From the cell containing the given text, extract its center point as (x, y) coordinate. 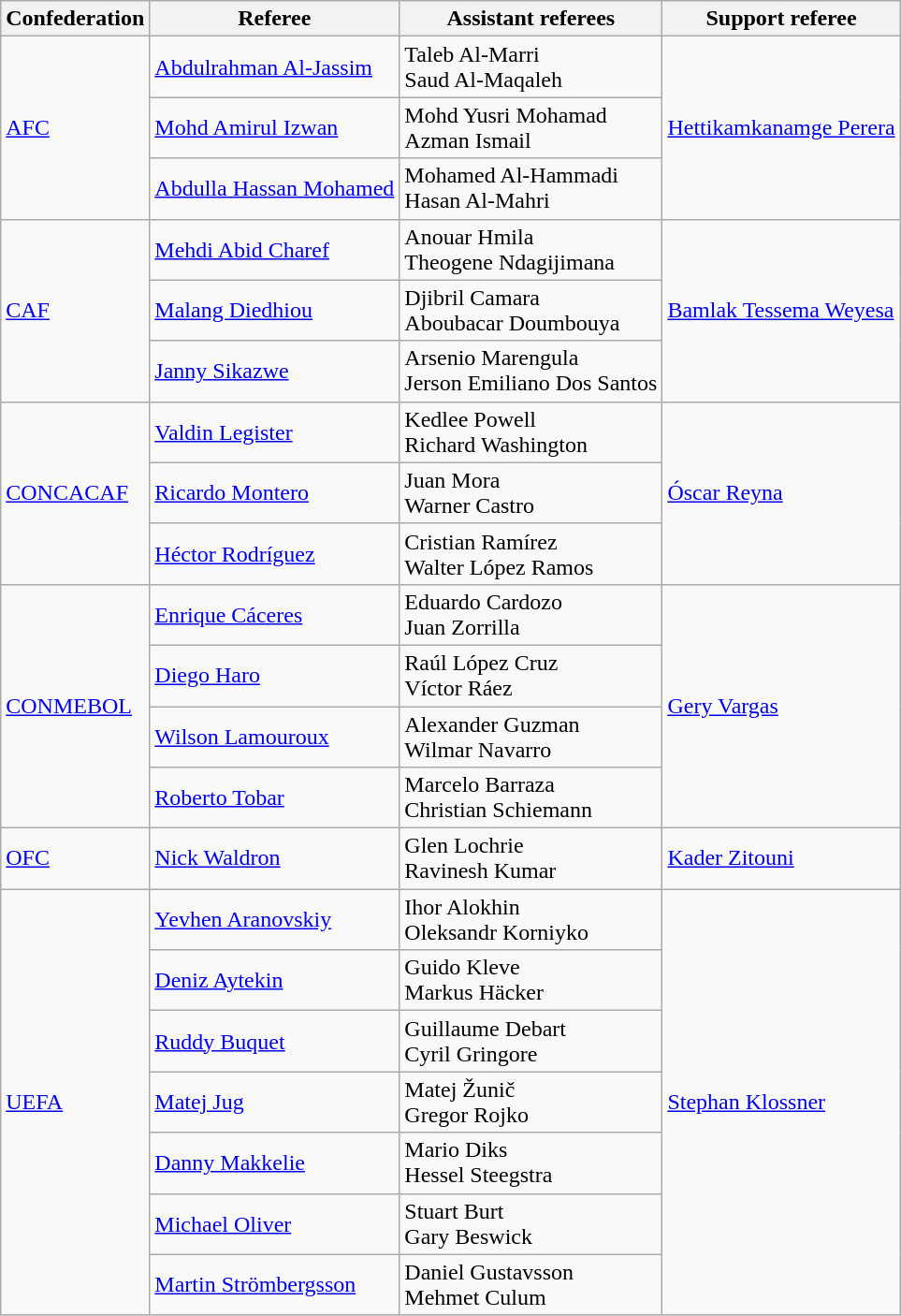
Daniel Gustavsson Mehmet Culum (531, 1284)
Kedlee Powell Richard Washington (531, 432)
Stuart Burt Gary Beswick (531, 1224)
Gery Vargas (781, 706)
Mohd Amirul Izwan (275, 127)
AFC (75, 127)
Ricardo Montero (275, 492)
Deniz Aytekin (275, 981)
Matej Jug (275, 1103)
Eduardo Cardozo Juan Zorrilla (531, 614)
Héctor Rodríguez (275, 554)
Referee (275, 19)
Assistant referees (531, 19)
Janny Sikazwe (275, 371)
Support referee (781, 19)
CONMEBOL (75, 706)
Danny Makkelie (275, 1162)
Stephan Klossner (781, 1103)
Ihor Alokhin Oleksandr Korniyko (531, 919)
UEFA (75, 1103)
Matej Žunič Gregor Rojko (531, 1103)
Cristian Ramírez Walter López Ramos (531, 554)
CAF (75, 311)
Roberto Tobar (275, 797)
Mohamed Al-Hammadi Hasan Al-Mahri (531, 189)
Guillaume Debart Cyril Gringore (531, 1041)
Abdulla Hassan Mohamed (275, 189)
Guido Kleve Markus Häcker (531, 981)
Djibril Camara Aboubacar Doumbouya (531, 311)
CONCACAF (75, 492)
Arsenio Marengula Jerson Emiliano Dos Santos (531, 371)
Martin Strömbergsson (275, 1284)
Yevhen Aranovskiy (275, 919)
Valdin Legister (275, 432)
Ruddy Buquet (275, 1041)
Juan Mora Warner Castro (531, 492)
Raúl López Cruz Víctor Ráez (531, 676)
Bamlak Tessema Weyesa (781, 311)
OFC (75, 859)
Alexander Guzman Wilmar Navarro (531, 736)
Confederation (75, 19)
Taleb Al-Marri Saud Al-Maqaleh (531, 67)
Mario Diks Hessel Steegstra (531, 1162)
Marcelo Barraza Christian Schiemann (531, 797)
Malang Diedhiou (275, 311)
Enrique Cáceres (275, 614)
Glen Lochrie Ravinesh Kumar (531, 859)
Abdulrahman Al-Jassim (275, 67)
Kader Zitouni (781, 859)
Hettikamkanamge Perera (781, 127)
Nick Waldron (275, 859)
Anouar Hmila Theogene Ndagijimana (531, 249)
Mehdi Abid Charef (275, 249)
Wilson Lamouroux (275, 736)
Michael Oliver (275, 1224)
Diego Haro (275, 676)
Óscar Reyna (781, 492)
Mohd Yusri Mohamad Azman Ismail (531, 127)
